Detect which cell encompasses the target text, then output its [x, y] center coordinate. 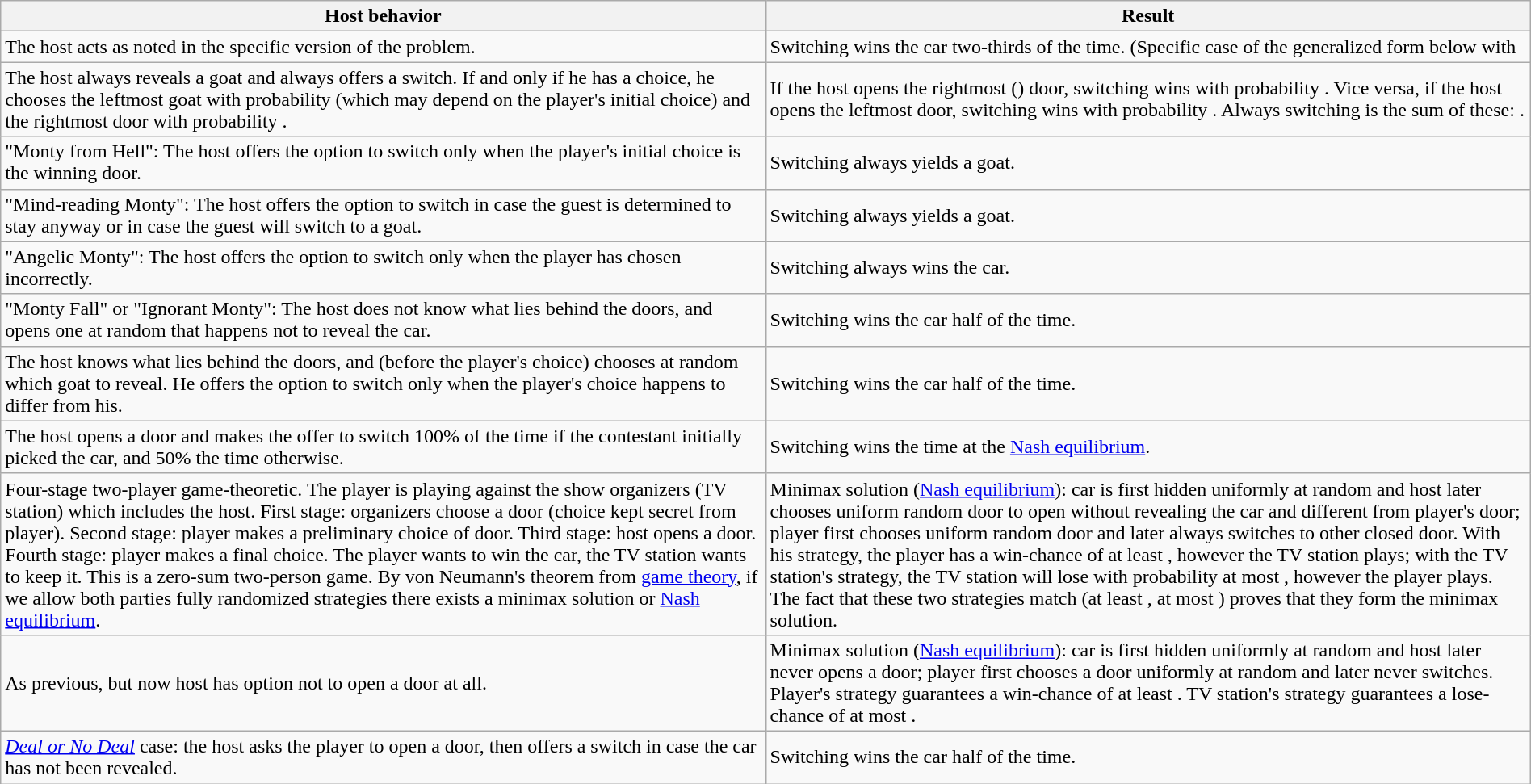
"Mind-reading Monty": The host offers the option to switch in case the guest is determined to stay anyway or in case the guest will switch to a goat. [383, 215]
Result [1148, 16]
Switching wins the time at the Nash equilibrium. [1148, 447]
The host opens a door and makes the offer to switch 100% of the time if the contestant initially picked the car, and 50% the time otherwise. [383, 447]
Switching wins the car two-thirds of the time. (Specific case of the generalized form below with [1148, 47]
"Monty from Hell": The host offers the option to switch only when the player's initial choice is the winning door. [383, 163]
"Angelic Monty": The host offers the option to switch only when the player has chosen incorrectly. [383, 268]
"Monty Fall" or "Ignorant Monty": The host does not know what lies behind the doors, and opens one at random that happens not to reveal the car. [383, 320]
The host acts as noted in the specific version of the problem. [383, 47]
Host behavior [383, 16]
As previous, but now host has option not to open a door at all. [383, 683]
Deal or No Deal case: the host asks the player to open a door, then offers a switch in case the car has not been revealed. [383, 757]
Switching always wins the car. [1148, 268]
